Scan for the cell matching the given text and deliver its [x, y] coordinate at center. 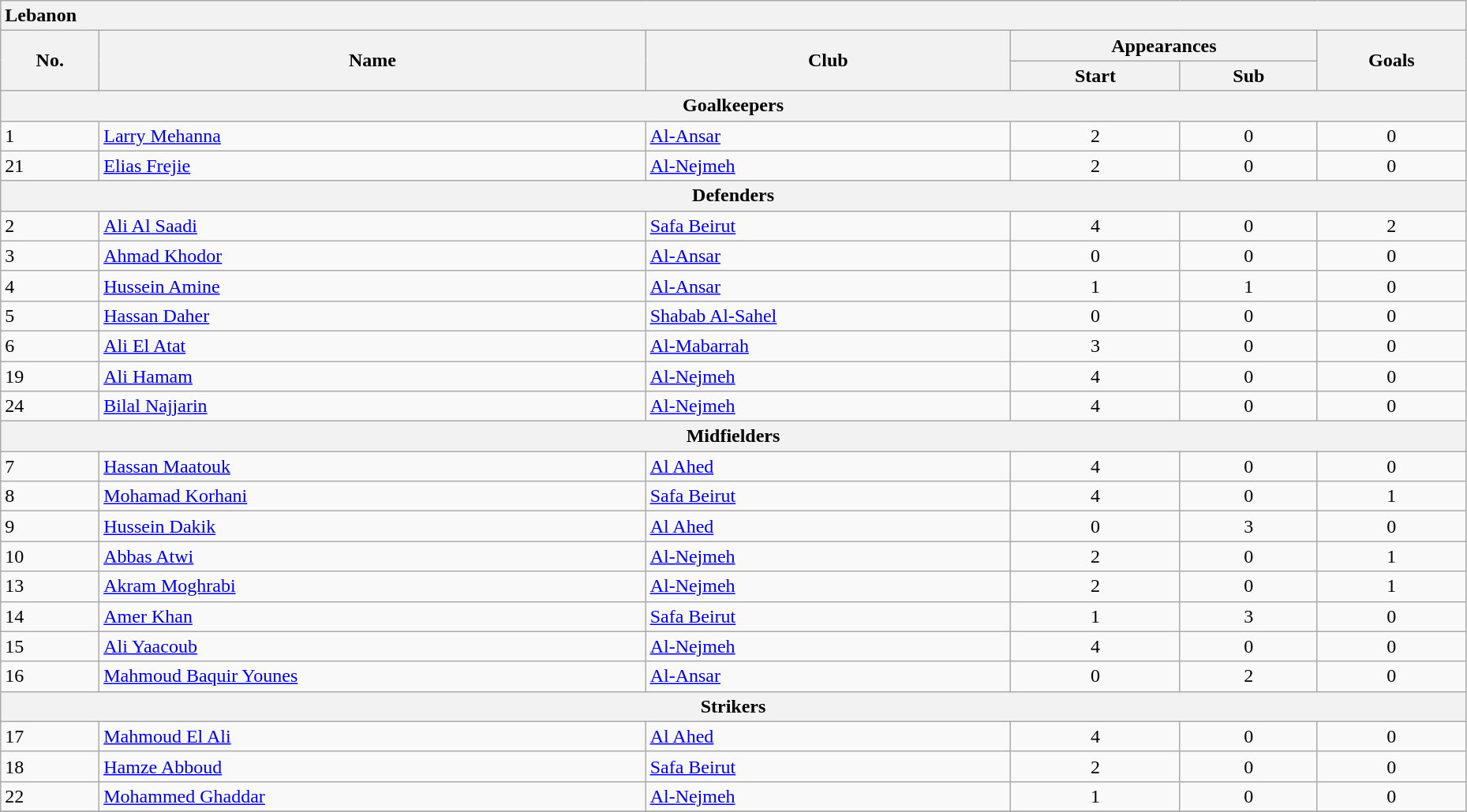
Elias Frejie [372, 166]
Club [828, 61]
16 [51, 676]
Mohamad Korhani [372, 496]
Appearances [1165, 46]
14 [51, 616]
Shabab Al-Sahel [828, 316]
Mohammed Ghaddar [372, 796]
6 [51, 346]
Goalkeepers [734, 106]
Hussein Amine [372, 286]
7 [51, 466]
Amer Khan [372, 616]
13 [51, 586]
Hamze Abboud [372, 766]
Al-Mabarrah [828, 346]
19 [51, 376]
Akram Moghrabi [372, 586]
8 [51, 496]
Defenders [734, 196]
10 [51, 556]
Goals [1391, 61]
Sub [1248, 76]
Ali Hamam [372, 376]
17 [51, 736]
22 [51, 796]
Hassan Daher [372, 316]
Mahmoud Baquir Younes [372, 676]
5 [51, 316]
Lebanon [734, 16]
15 [51, 646]
18 [51, 766]
Midfielders [734, 436]
Abbas Atwi [372, 556]
Hussein Dakik [372, 526]
Strikers [734, 706]
Larry Mehanna [372, 136]
Hassan Maatouk [372, 466]
Ali El Atat [372, 346]
21 [51, 166]
Ahmad Khodor [372, 256]
9 [51, 526]
Bilal Najjarin [372, 406]
24 [51, 406]
Ali Al Saadi [372, 226]
Mahmoud El Ali [372, 736]
Ali Yaacoub [372, 646]
No. [51, 61]
Name [372, 61]
Start [1095, 76]
